Scan for the cell matching the given text and deliver its (X, Y) coordinate at center. 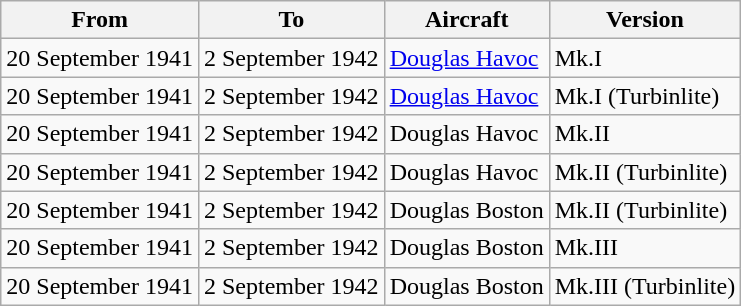
Aircraft (466, 20)
Mk.II (645, 134)
Mk.III (Turbinlite) (645, 286)
To (291, 20)
Mk.I (645, 58)
Version (645, 20)
From (100, 20)
Mk.III (645, 248)
Mk.I (Turbinlite) (645, 96)
